Find where the given text appears and provide that cell's center as (x, y) coordinate. 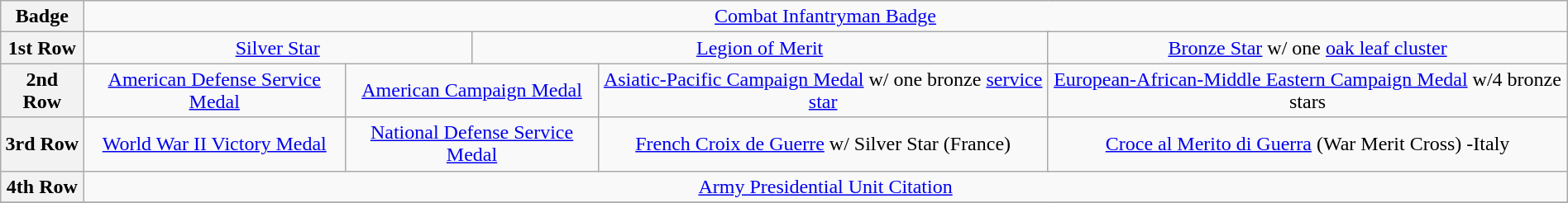
Combat Infantryman Badge (825, 17)
American Defense Service Medal (215, 91)
4th Row (42, 186)
American Campaign Medal (472, 91)
Badge (42, 17)
Legion of Merit (760, 48)
Bronze Star w/ one oak leaf cluster (1307, 48)
European-African-Middle Eastern Campaign Medal w/4 bronze stars (1307, 91)
3rd Row (42, 144)
Army Presidential Unit Citation (825, 186)
Asiatic-Pacific Campaign Medal w/ one bronze service star (824, 91)
French Croix de Guerre w/ Silver Star (France) (824, 144)
Croce al Merito di Guerra (War Merit Cross) -Italy (1307, 144)
Silver Star (278, 48)
1st Row (42, 48)
National Defense Service Medal (472, 144)
World War II Victory Medal (215, 144)
2nd Row (42, 91)
